Find where the given text appears and provide that cell's center as [X, Y] coordinate. 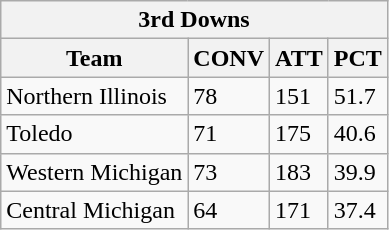
Central Michigan [94, 210]
39.9 [358, 172]
CONV [229, 58]
Northern Illinois [94, 96]
3rd Downs [194, 20]
73 [229, 172]
ATT [300, 58]
151 [300, 96]
71 [229, 134]
Western Michigan [94, 172]
51.7 [358, 96]
Toledo [94, 134]
183 [300, 172]
64 [229, 210]
171 [300, 210]
78 [229, 96]
37.4 [358, 210]
Team [94, 58]
PCT [358, 58]
40.6 [358, 134]
175 [300, 134]
